Provide the [x, y] coordinate of the cell's center where the given text is located.  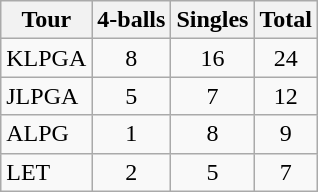
Tour [46, 20]
24 [286, 58]
1 [132, 134]
9 [286, 134]
Total [286, 20]
LET [46, 172]
Singles [212, 20]
JLPGA [46, 96]
16 [212, 58]
ALPG [46, 134]
KLPGA [46, 58]
12 [286, 96]
4-balls [132, 20]
2 [132, 172]
